Find where the given text appears and provide that cell's center as [X, Y] coordinate. 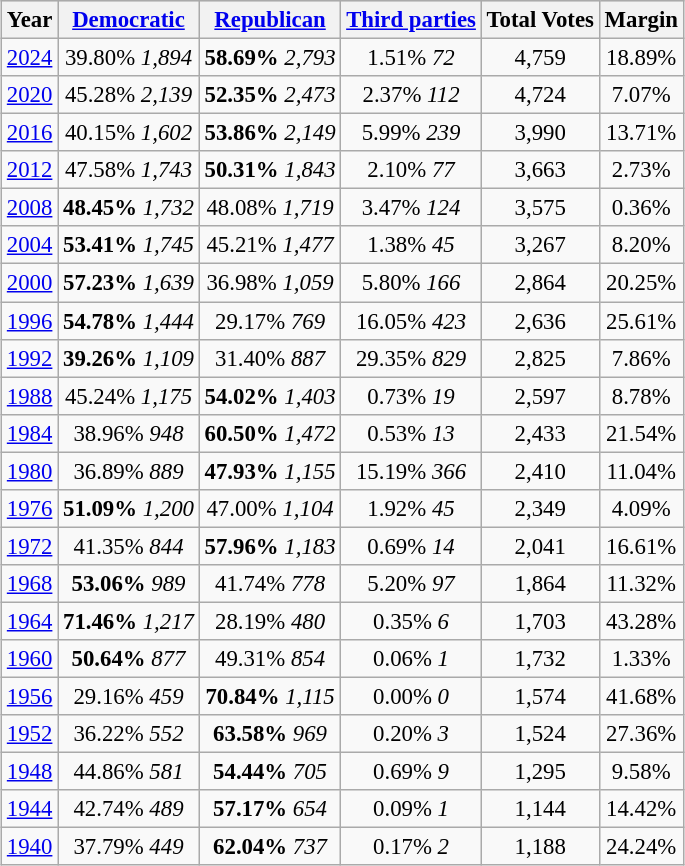
0.73% 19 [411, 396]
14.42% [641, 809]
2012 [30, 170]
1.38% 45 [411, 245]
36.22% 552 [129, 734]
2,597 [540, 396]
53.06% 989 [129, 584]
0.35% 6 [411, 621]
47.00% 1,104 [270, 509]
2,864 [540, 283]
2020 [30, 95]
1948 [30, 772]
48.45% 1,732 [129, 208]
54.02% 1,403 [270, 396]
39.26% 1,109 [129, 358]
38.96% 948 [129, 433]
24.24% [641, 847]
0.69% 14 [411, 546]
11.04% [641, 471]
39.80% 1,894 [129, 58]
50.64% 877 [129, 659]
3,990 [540, 133]
42.74% 489 [129, 809]
1,703 [540, 621]
45.28% 2,139 [129, 95]
1,144 [540, 809]
2.10% 77 [411, 170]
21.54% [641, 433]
2,433 [540, 433]
2,041 [540, 546]
Third parties [411, 20]
0.00% 0 [411, 697]
54.78% 1,444 [129, 321]
57.17% 654 [270, 809]
Margin [641, 20]
57.23% 1,639 [129, 283]
54.44% 705 [270, 772]
1.33% [641, 659]
0.09% 1 [411, 809]
3.47% 124 [411, 208]
44.86% 581 [129, 772]
71.46% 1,217 [129, 621]
2.37% 112 [411, 95]
2,825 [540, 358]
37.79% 449 [129, 847]
4.09% [641, 509]
8.78% [641, 396]
63.58% 969 [270, 734]
29.35% 829 [411, 358]
1,295 [540, 772]
2004 [30, 245]
0.06% 1 [411, 659]
1972 [30, 546]
0.36% [641, 208]
1980 [30, 471]
1,732 [540, 659]
Year [30, 20]
13.71% [641, 133]
1996 [30, 321]
5.20% 97 [411, 584]
29.17% 769 [270, 321]
3,267 [540, 245]
1,864 [540, 584]
1960 [30, 659]
47.93% 1,155 [270, 471]
1964 [30, 621]
1.92% 45 [411, 509]
1,574 [540, 697]
2008 [30, 208]
1940 [30, 847]
5.80% 166 [411, 283]
16.05% 423 [411, 321]
2,410 [540, 471]
7.07% [641, 95]
1944 [30, 809]
2,349 [540, 509]
41.74% 778 [270, 584]
25.61% [641, 321]
3,663 [540, 170]
0.69% 9 [411, 772]
50.31% 1,843 [270, 170]
Democratic [129, 20]
1,524 [540, 734]
5.99% 239 [411, 133]
60.50% 1,472 [270, 433]
1988 [30, 396]
51.09% 1,200 [129, 509]
31.40% 887 [270, 358]
70.84% 1,115 [270, 697]
48.08% 1,719 [270, 208]
1976 [30, 509]
41.35% 844 [129, 546]
11.32% [641, 584]
53.41% 1,745 [129, 245]
8.20% [641, 245]
53.86% 2,149 [270, 133]
49.31% 854 [270, 659]
2000 [30, 283]
1968 [30, 584]
40.15% 1,602 [129, 133]
52.35% 2,473 [270, 95]
Republican [270, 20]
4,724 [540, 95]
28.19% 480 [270, 621]
36.89% 889 [129, 471]
3,575 [540, 208]
1956 [30, 697]
16.61% [641, 546]
1992 [30, 358]
29.16% 459 [129, 697]
27.36% [641, 734]
2016 [30, 133]
1952 [30, 734]
18.89% [641, 58]
1,188 [540, 847]
45.24% 1,175 [129, 396]
0.53% 13 [411, 433]
1.51% 72 [411, 58]
2024 [30, 58]
43.28% [641, 621]
0.17% 2 [411, 847]
45.21% 1,477 [270, 245]
2,636 [540, 321]
62.04% 737 [270, 847]
57.96% 1,183 [270, 546]
47.58% 1,743 [129, 170]
15.19% 366 [411, 471]
4,759 [540, 58]
0.20% 3 [411, 734]
2.73% [641, 170]
Total Votes [540, 20]
41.68% [641, 697]
36.98% 1,059 [270, 283]
7.86% [641, 358]
1984 [30, 433]
20.25% [641, 283]
9.58% [641, 772]
58.69% 2,793 [270, 58]
